Find where the given text appears and provide that cell's center as (x, y) coordinate. 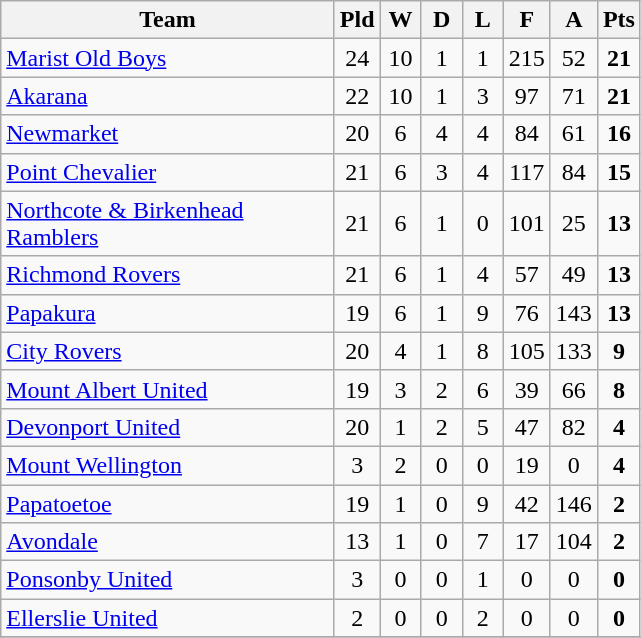
25 (574, 224)
Pts (618, 20)
57 (526, 275)
Marist Old Boys (168, 58)
17 (526, 542)
D (442, 20)
Ellerslie United (168, 618)
101 (526, 224)
Northcote & Birkenhead Ramblers (168, 224)
15 (618, 172)
71 (574, 96)
5 (482, 427)
39 (526, 389)
52 (574, 58)
Point Chevalier (168, 172)
Pld (357, 20)
215 (526, 58)
Team (168, 20)
L (482, 20)
143 (574, 313)
24 (357, 58)
7 (482, 542)
Devonport United (168, 427)
42 (526, 503)
Avondale (168, 542)
47 (526, 427)
66 (574, 389)
61 (574, 134)
117 (526, 172)
146 (574, 503)
Ponsonby United (168, 580)
F (526, 20)
76 (526, 313)
Akarana (168, 96)
97 (526, 96)
Mount Wellington (168, 465)
City Rovers (168, 351)
22 (357, 96)
133 (574, 351)
Papakura (168, 313)
A (574, 20)
105 (526, 351)
49 (574, 275)
104 (574, 542)
W (400, 20)
82 (574, 427)
16 (618, 134)
Mount Albert United (168, 389)
Richmond Rovers (168, 275)
Papatoetoe (168, 503)
Newmarket (168, 134)
